Determine the (X, Y) coordinate at the center of the cell enclosing the given text.  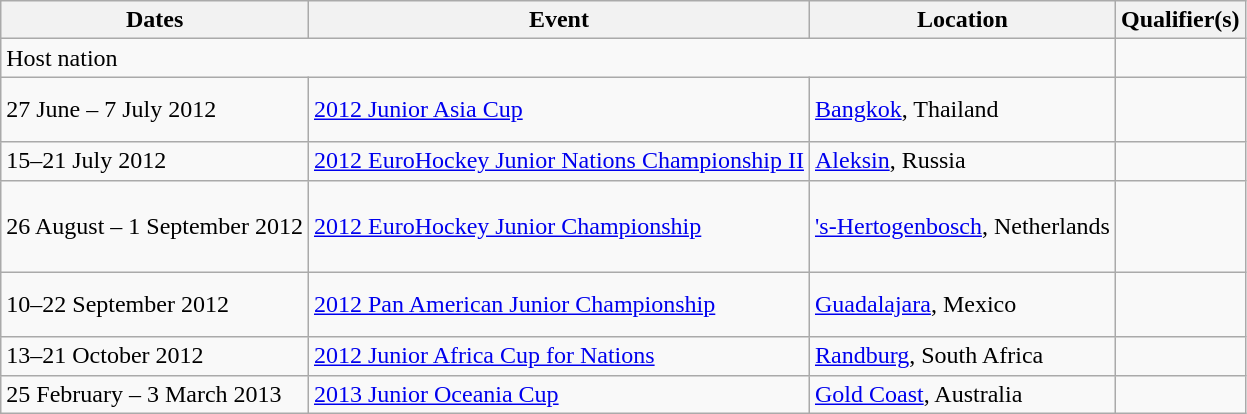
Dates (155, 20)
13–21 October 2012 (155, 356)
Guadalajara, Mexico (962, 304)
15–21 July 2012 (155, 161)
Randburg, South Africa (962, 356)
2012 Junior Africa Cup for Nations (558, 356)
2012 EuroHockey Junior Championship (558, 226)
2012 Junior Asia Cup (558, 110)
Aleksin, Russia (962, 161)
27 June – 7 July 2012 (155, 110)
Qualifier(s) (1180, 20)
Event (558, 20)
2012 Pan American Junior Championship (558, 304)
26 August – 1 September 2012 (155, 226)
Gold Coast, Australia (962, 394)
Host nation (558, 58)
2012 EuroHockey Junior Nations Championship II (558, 161)
's-Hertogenbosch, Netherlands (962, 226)
25 February – 3 March 2013 (155, 394)
2013 Junior Oceania Cup (558, 394)
10–22 September 2012 (155, 304)
Bangkok, Thailand (962, 110)
Location (962, 20)
